Return the [x, y] coordinate for the center point of the cell that contains the specified text.  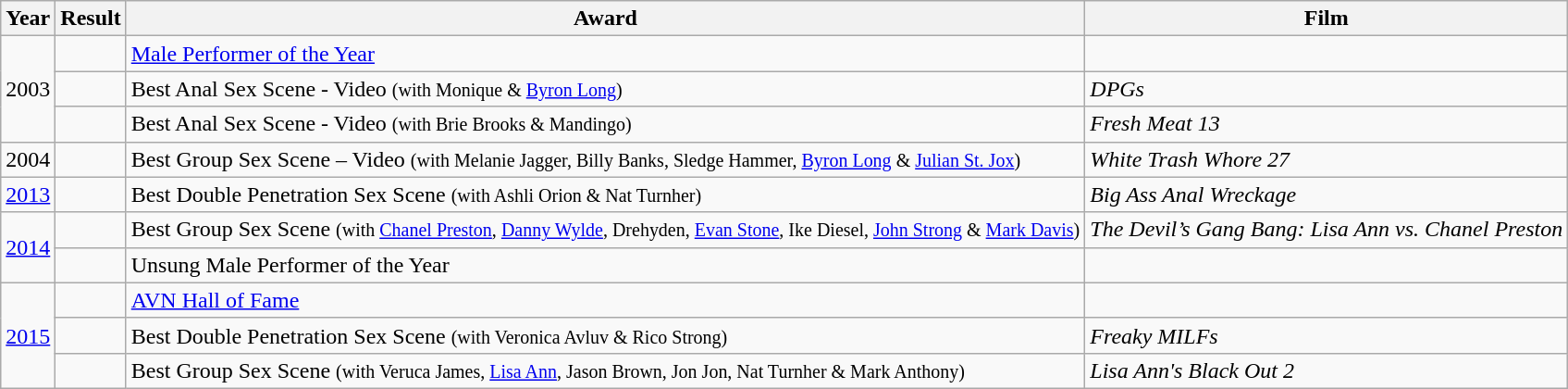
Result [91, 19]
Freaky MILFs [1327, 335]
Award [605, 19]
Best Group Sex Scene (with Chanel Preston, Danny Wylde, Drehyden, Evan Stone, Ike Diesel, John Strong & Mark Davis) [605, 230]
2013 [28, 194]
Year [28, 19]
Big Ass Anal Wreckage [1327, 194]
The Devil’s Gang Bang: Lisa Ann vs. Chanel Preston [1327, 230]
Fresh Meat 13 [1327, 124]
Best Double Penetration Sex Scene (with Ashli Orion & Nat Turnher) [605, 194]
Film [1327, 19]
DPGs [1327, 89]
Best Anal Sex Scene - Video (with Monique & Byron Long) [605, 89]
Male Performer of the Year [605, 54]
Unsung Male Performer of the Year [605, 265]
2014 [28, 247]
Lisa Ann's Black Out 2 [1327, 370]
Best Group Sex Scene – Video (with Melanie Jagger, Billy Banks, Sledge Hammer, Byron Long & Julian St. Jox) [605, 159]
2015 [28, 335]
Best Group Sex Scene (with Veruca James, Lisa Ann, Jason Brown, Jon Jon, Nat Turnher & Mark Anthony) [605, 370]
Best Anal Sex Scene - Video (with Brie Brooks & Mandingo) [605, 124]
Best Double Penetration Sex Scene (with Veronica Avluv & Rico Strong) [605, 335]
2004 [28, 159]
White Trash Whore 27 [1327, 159]
AVN Hall of Fame [605, 300]
2003 [28, 89]
